Determine the [X, Y] coordinate at the center of the cell enclosing the given text.  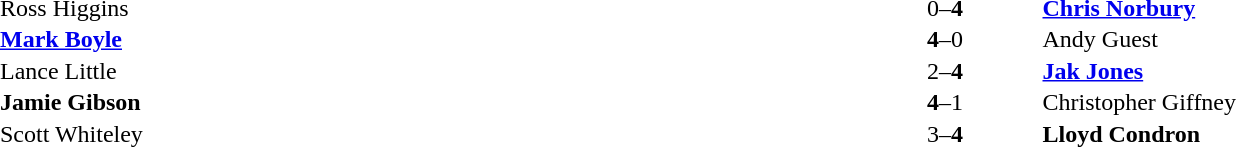
4–1 [944, 103]
2–4 [944, 71]
4–0 [944, 39]
